Identify which cell holds the provided text, then report its [X, Y] central coordinate. 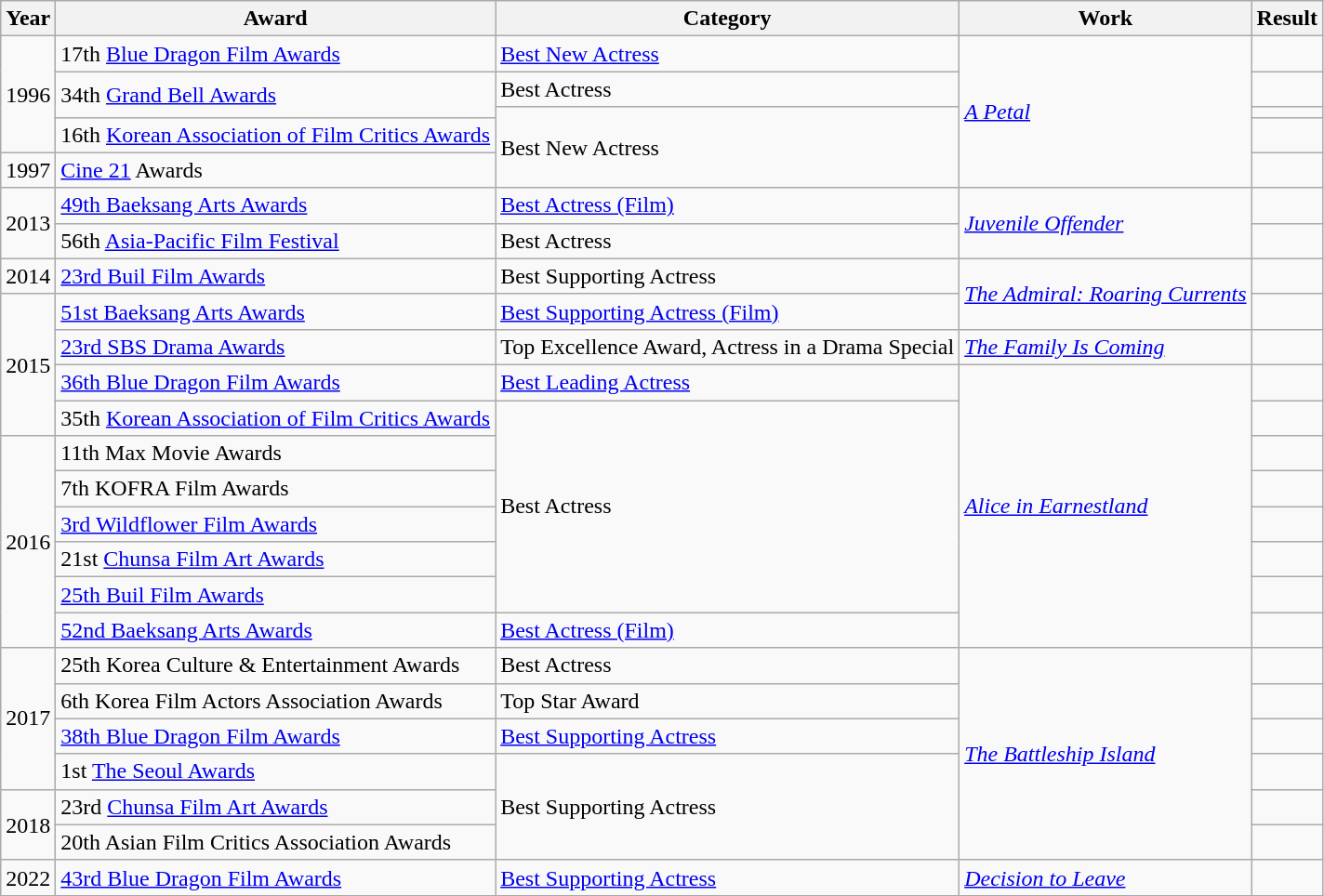
Year [28, 19]
2022 [28, 877]
25th Buil Film Awards [275, 595]
Top Star Award [727, 701]
1997 [28, 170]
35th Korean Association of Film Critics Awards [275, 417]
Category [727, 19]
2018 [28, 824]
20th Asian Film Critics Association Awards [275, 842]
1996 [28, 95]
Juvenile Offender [1106, 223]
38th Blue Dragon Film Awards [275, 736]
1st The Seoul Awards [275, 771]
11th Max Movie Awards [275, 454]
36th Blue Dragon Film Awards [275, 382]
21st Chunsa Film Art Awards [275, 560]
The Battleship Island [1106, 754]
23rd SBS Drama Awards [275, 347]
34th Grand Bell Awards [275, 95]
Cine 21 Awards [275, 170]
25th Korea Culture & Entertainment Awards [275, 665]
51st Baeksang Arts Awards [275, 311]
The Admiral: Roaring Currents [1106, 294]
3rd Wildflower Film Awards [275, 524]
Award [275, 19]
The Family Is Coming [1106, 347]
16th Korean Association of Film Critics Awards [275, 135]
49th Baeksang Arts Awards [275, 205]
Best Supporting Actress (Film) [727, 311]
Top Excellence Award, Actress in a Drama Special [727, 347]
56th Asia-Pacific Film Festival [275, 241]
Work [1106, 19]
Result [1287, 19]
6th Korea Film Actors Association Awards [275, 701]
2016 [28, 542]
2014 [28, 276]
A Petal [1106, 112]
23rd Chunsa Film Art Awards [275, 807]
Decision to Leave [1106, 877]
Best Leading Actress [727, 382]
17th Blue Dragon Film Awards [275, 54]
52nd Baeksang Arts Awards [275, 630]
2015 [28, 364]
43rd Blue Dragon Film Awards [275, 877]
7th KOFRA Film Awards [275, 489]
2017 [28, 718]
Alice in Earnestland [1106, 506]
2013 [28, 223]
23rd Buil Film Awards [275, 276]
